Search for the cell housing the specified text and yield its [X, Y] center coordinate. 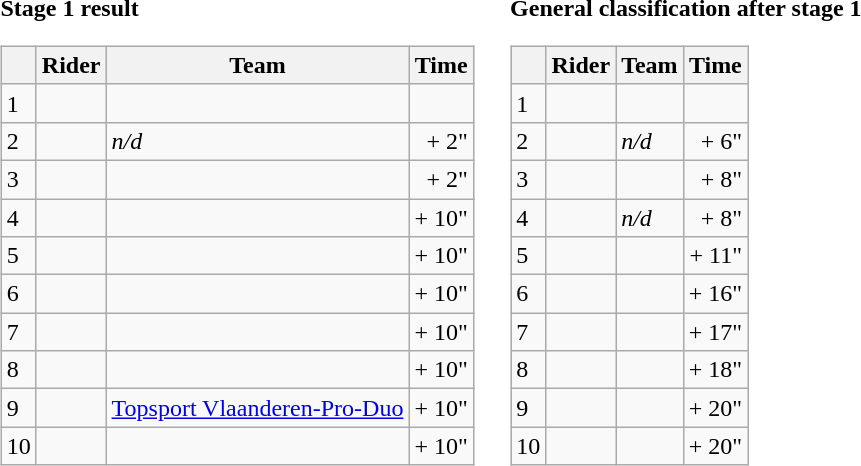
+ 17" [715, 332]
Topsport Vlaanderen-Pro-Duo [258, 408]
+ 11" [715, 256]
+ 16" [715, 294]
+ 18" [715, 370]
+ 6" [715, 141]
